Locate the cell with the specified text and output its [x, y] center coordinate. 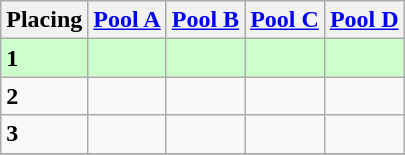
1 [44, 58]
Pool C [285, 20]
Pool D [364, 20]
Pool B [205, 20]
3 [44, 134]
Placing [44, 20]
Pool A [127, 20]
2 [44, 96]
